Detect which cell encompasses the target text, then output its (X, Y) center coordinate. 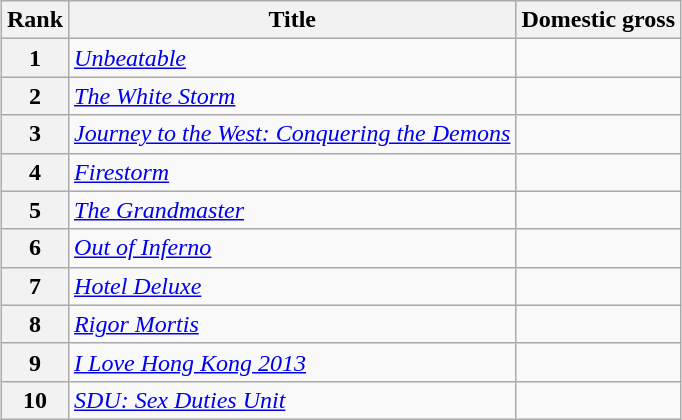
3 (34, 134)
The White Storm (292, 96)
10 (34, 400)
4 (34, 172)
Domestic gross (598, 20)
7 (34, 286)
Title (292, 20)
Hotel Deluxe (292, 286)
9 (34, 362)
5 (34, 210)
The Grandmaster (292, 210)
Out of Inferno (292, 248)
6 (34, 248)
8 (34, 324)
Rank (34, 20)
SDU: Sex Duties Unit (292, 400)
1 (34, 58)
Unbeatable (292, 58)
Rigor Mortis (292, 324)
2 (34, 96)
I Love Hong Kong 2013 (292, 362)
Firestorm (292, 172)
Journey to the West: Conquering the Demons (292, 134)
